Extract the [x, y] coordinate from the center of the cell holding the provided text.  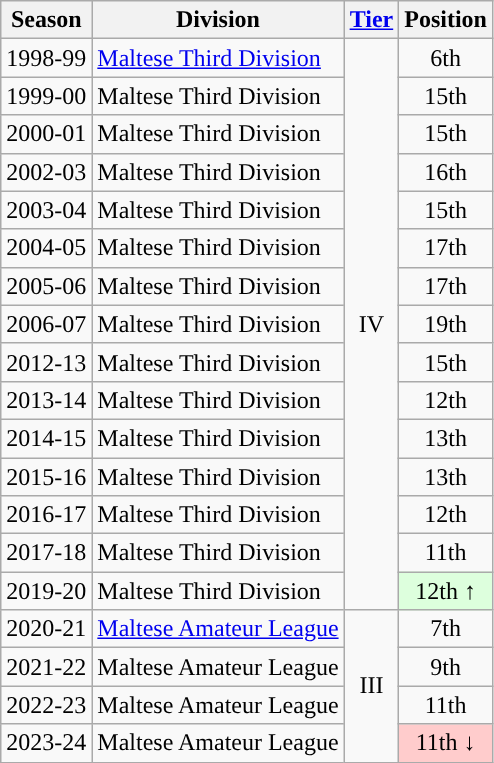
11th ↓ [446, 743]
2020-21 [46, 629]
7th [446, 629]
2019-20 [46, 591]
2016-17 [46, 515]
2013-14 [46, 400]
2021-22 [46, 667]
2022-23 [46, 705]
2012-13 [46, 362]
2017-18 [46, 553]
12th ↑ [446, 591]
III [372, 686]
Division [218, 20]
IV [372, 324]
2014-15 [46, 438]
9th [446, 667]
1999-00 [46, 96]
2000-01 [46, 134]
2015-16 [46, 477]
Season [46, 20]
2005-06 [46, 286]
Tier [372, 20]
2002-03 [46, 172]
2003-04 [46, 210]
2023-24 [46, 743]
2006-07 [46, 324]
2004-05 [46, 248]
1998-99 [46, 58]
Position [446, 20]
16th [446, 172]
6th [446, 58]
19th [446, 324]
